Return [X, Y] of the center of cell containing provided text 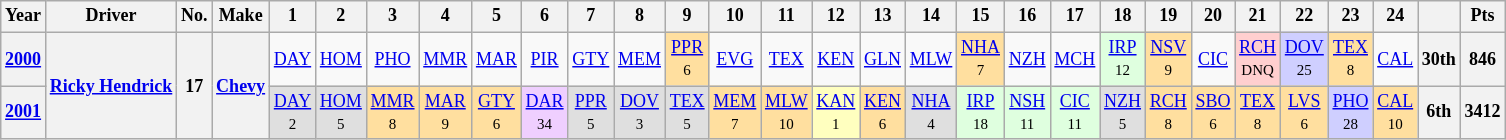
19 [1168, 16]
5 [497, 16]
NSH11 [1027, 113]
KEN [836, 59]
GTY6 [497, 113]
IRP12 [1123, 59]
PPR5 [591, 113]
EVG [735, 59]
2001 [24, 113]
21 [1258, 16]
13 [883, 16]
RCH8 [1168, 113]
TEX5 [687, 113]
16 [1027, 16]
3412 [1482, 113]
20 [1213, 16]
14 [930, 16]
12 [836, 16]
CAL10 [1396, 113]
2000 [24, 59]
MMR8 [392, 113]
30th [1440, 59]
CAL [1396, 59]
KEN6 [883, 113]
6 [544, 16]
Year [24, 16]
MLW10 [786, 113]
NZH [1027, 59]
MAR [497, 59]
NZH5 [1123, 113]
Make [241, 16]
22 [1304, 16]
MCH [1075, 59]
24 [1396, 16]
MLW [930, 59]
2 [340, 16]
No. [194, 16]
8 [640, 16]
10 [735, 16]
11 [786, 16]
MEM7 [735, 113]
PPR6 [687, 59]
NSV9 [1168, 59]
GTY [591, 59]
18 [1123, 16]
4 [446, 16]
CIC11 [1075, 113]
6th [1440, 113]
IRP18 [981, 113]
GLN [883, 59]
SBO6 [1213, 113]
NHA7 [981, 59]
7 [591, 16]
PHO28 [1350, 113]
23 [1350, 16]
Driver [110, 16]
DOV25 [1304, 59]
MAR9 [446, 113]
9 [687, 16]
Ricky Hendrick [110, 86]
Pts [1482, 16]
DAR34 [544, 113]
TEX [786, 59]
PHO [392, 59]
PIR [544, 59]
LVS6 [1304, 113]
DOV3 [640, 113]
DAY2 [292, 113]
MMR [446, 59]
NHA4 [930, 113]
15 [981, 16]
HOM5 [340, 113]
1 [292, 16]
3 [392, 16]
CIC [1213, 59]
846 [1482, 59]
RCHDNQ [1258, 59]
Chevy [241, 86]
KAN1 [836, 113]
HOM [340, 59]
MEM [640, 59]
DAY [292, 59]
